From the cell containing the given text, extract its center point as (X, Y) coordinate. 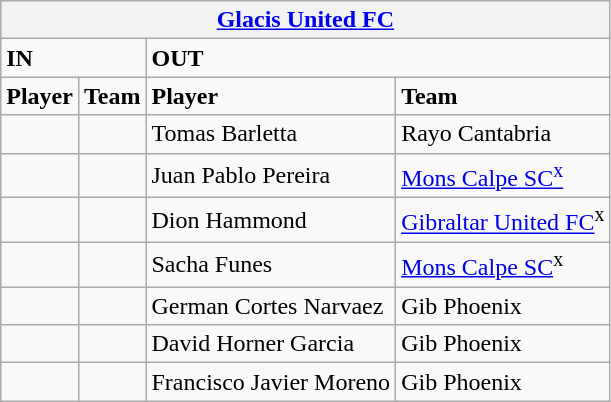
Dion Hammond (271, 220)
Glacis United FC (306, 20)
Tomas Barletta (271, 134)
Sacha Funes (271, 264)
Rayo Cantabria (503, 134)
Gibraltar United FCx (503, 220)
OUT (378, 58)
Juan Pablo Pereira (271, 176)
German Cortes Narvaez (271, 306)
David Horner Garcia (271, 344)
IN (74, 58)
Francisco Javier Moreno (271, 382)
